Output the (x, y) coordinate of the center of the cell containing the given text.  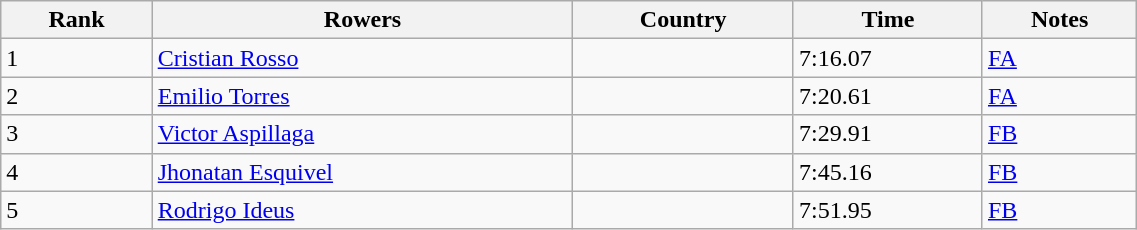
Victor Aspillaga (362, 134)
1 (76, 58)
Rank (76, 20)
7:51.95 (888, 210)
3 (76, 134)
Rodrigo Ideus (362, 210)
Time (888, 20)
Notes (1059, 20)
Cristian Rosso (362, 58)
7:29.91 (888, 134)
7:16.07 (888, 58)
4 (76, 172)
7:45.16 (888, 172)
Jhonatan Esquivel (362, 172)
2 (76, 96)
7:20.61 (888, 96)
Emilio Torres (362, 96)
Rowers (362, 20)
5 (76, 210)
Country (684, 20)
